Capture the cell that displays the provided text and extract its [X, Y] central coordinate. 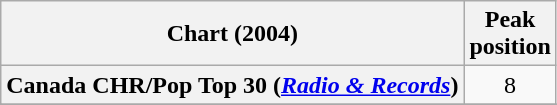
Canada CHR/Pop Top 30 (Radio & Records) [232, 85]
8 [510, 85]
Chart (2004) [232, 34]
Peakposition [510, 34]
